Output the [X, Y] coordinate of the center of the cell containing the given text.  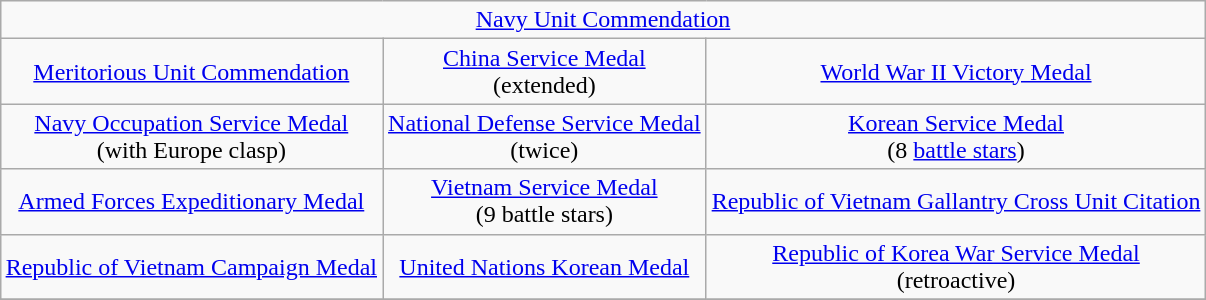
China Service Medal(extended) [545, 72]
National Defense Service Medal(twice) [545, 136]
Republic of Vietnam Gallantry Cross Unit Citation [956, 202]
Vietnam Service Medal(9 battle stars) [545, 202]
World War II Victory Medal [956, 72]
United Nations Korean Medal [545, 266]
Korean Service Medal(8 battle stars) [956, 136]
Armed Forces Expeditionary Medal [191, 202]
Meritorious Unit Commendation [191, 72]
Navy Unit Commendation [603, 20]
Navy Occupation Service Medal(with Europe clasp) [191, 136]
Republic of Korea War Service Medal(retroactive) [956, 266]
Republic of Vietnam Campaign Medal [191, 266]
